Output the (X, Y) coordinate of the center of the cell containing the given text.  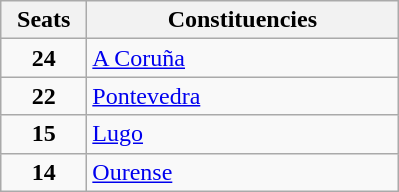
24 (44, 58)
Ourense (242, 172)
Seats (44, 20)
A Coruña (242, 58)
Lugo (242, 134)
22 (44, 96)
15 (44, 134)
14 (44, 172)
Constituencies (242, 20)
Pontevedra (242, 96)
